Search for the cell housing the specified text and yield its (X, Y) center coordinate. 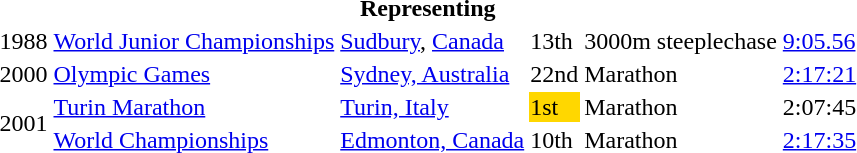
Turin Marathon (194, 107)
Olympic Games (194, 74)
Sydney, Australia (432, 74)
9:05.56 (819, 41)
2:07:45 (819, 107)
Turin, Italy (432, 107)
22nd (554, 74)
Sudbury, Canada (432, 41)
2:17:21 (819, 74)
3000m steeplechase (681, 41)
World Junior Championships (194, 41)
13th (554, 41)
1st (554, 107)
